Scan for the cell matching the given text and deliver its [x, y] coordinate at center. 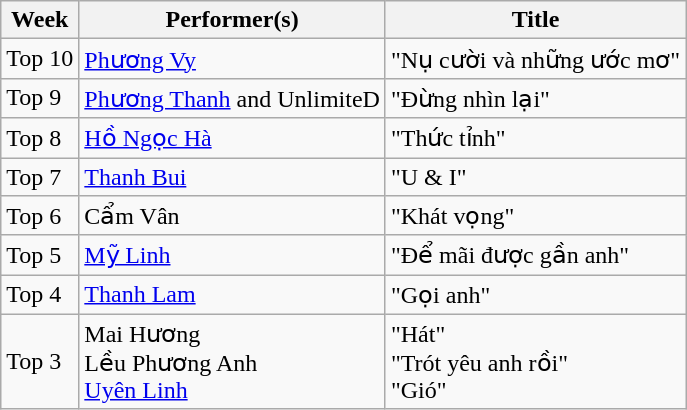
Performer(s) [232, 20]
Top 6 [40, 216]
Top 3 [40, 362]
"Thức tỉnh" [535, 138]
Top 8 [40, 138]
"U & I" [535, 177]
Hồ Ngọc Hà [232, 138]
Cẩm Vân [232, 216]
Top 9 [40, 98]
"Hát""Trót yêu anh rồi""Gió" [535, 362]
Top 4 [40, 295]
Phương Thanh and UnlimiteD [232, 98]
Thanh Bui [232, 177]
"Đừng nhìn lại" [535, 98]
Top 10 [40, 59]
"Nụ cười và những ước mơ" [535, 59]
Week [40, 20]
Mai HươngLều Phương AnhUyên Linh [232, 362]
Mỹ Linh [232, 255]
Top 5 [40, 255]
Top 7 [40, 177]
Title [535, 20]
Thanh Lam [232, 295]
"Khát vọng" [535, 216]
"Để mãi được gần anh" [535, 255]
"Gọi anh" [535, 295]
Phương Vy [232, 59]
